Output the (x, y) coordinate of the center of the cell containing the given text.  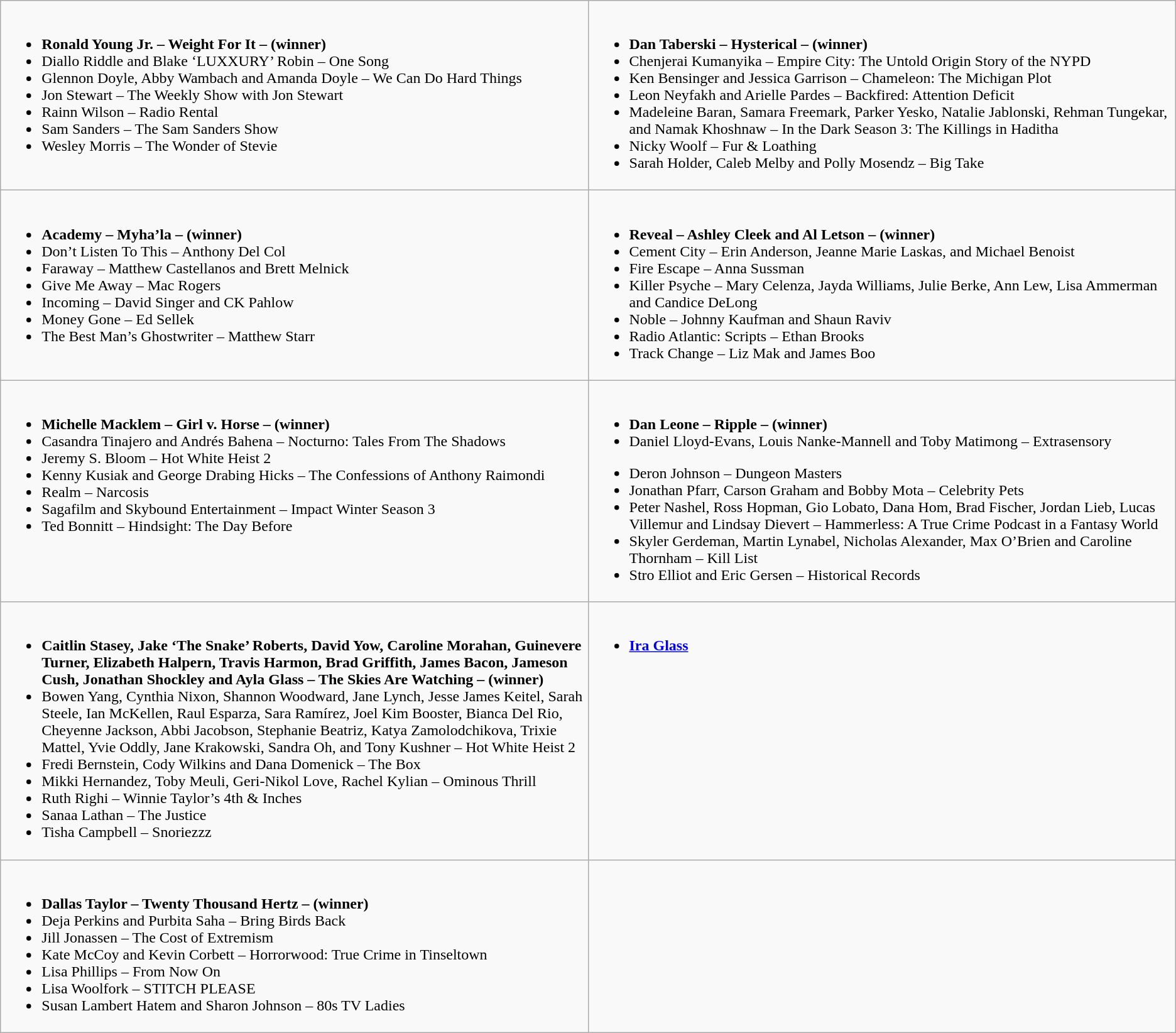
Ira Glass (882, 731)
